Scan for the cell matching the given text and deliver its [X, Y] coordinate at center. 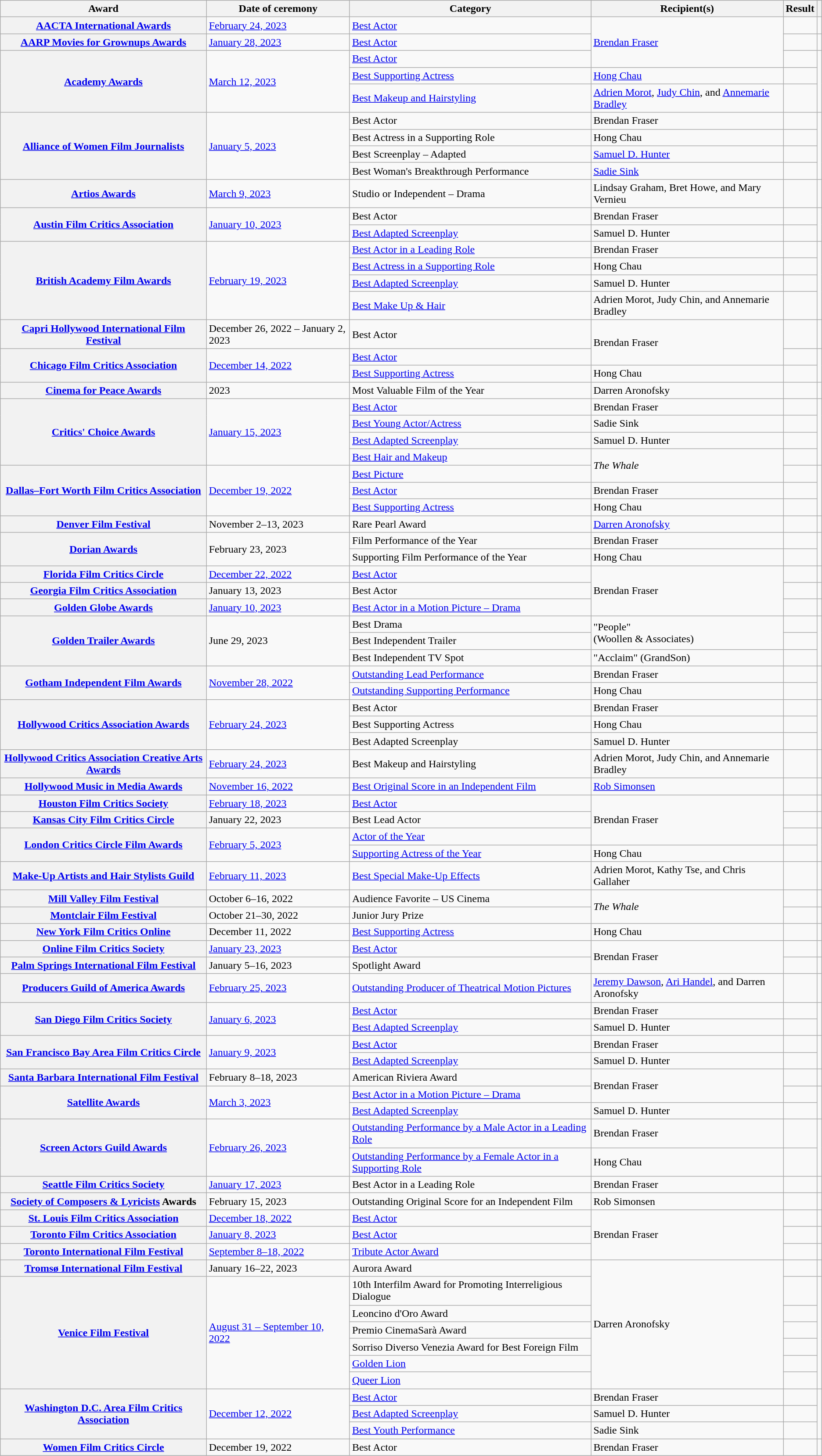
Producers Guild of America Awards [104, 988]
January 23, 2023 [278, 949]
Capri Hollywood International Film Festival [104, 334]
Gotham Independent Film Awards [104, 683]
January 8, 2023 [278, 1235]
January 9, 2023 [278, 1052]
Golden Lion [470, 1363]
February 23, 2023 [278, 549]
Best Screenplay – Adapted [470, 154]
Toronto Film Critics Association [104, 1235]
Rare Pearl Award [470, 524]
"Acclaim" (GrandSon) [687, 658]
Best Make Up & Hair [470, 306]
February 18, 2023 [278, 803]
February 19, 2023 [278, 281]
Society of Composers & Lyricists Awards [104, 1201]
September 8–18, 2022 [278, 1251]
Outstanding Performance by a Female Actor in a Supporting Role [470, 1162]
Spotlight Award [470, 965]
Award [104, 9]
Jeremy Dawson, Ari Handel, and Darren Aronofsky [687, 988]
2023 [278, 390]
June 29, 2023 [278, 641]
Best Independent Trailer [470, 641]
Austin Film Critics Association [104, 224]
January 15, 2023 [278, 432]
Studio or Independent – Drama [470, 193]
Artios Awards [104, 193]
Mill Valley Film Festival [104, 899]
Santa Barbara International Film Festival [104, 1077]
Best Young Actor/Actress [470, 424]
Supporting Film Performance of the Year [470, 557]
January 22, 2023 [278, 820]
Best Woman's Breakthrough Performance [470, 171]
November 16, 2022 [278, 786]
December 14, 2022 [278, 365]
February 8–18, 2023 [278, 1077]
February 11, 2023 [278, 876]
March 3, 2023 [278, 1103]
AARP Movies for Grownups Awards [104, 42]
Dallas–Fort Worth Film Critics Association [104, 490]
Recipient(s) [687, 9]
Leoncino d'Oro Award [470, 1313]
Best Youth Performance [470, 1431]
March 12, 2023 [278, 82]
Academy Awards [104, 82]
St. Louis Film Critics Association [104, 1218]
Women Film Critics Circle [104, 1447]
January 28, 2023 [278, 42]
Best Independent TV Spot [470, 658]
February 15, 2023 [278, 1201]
Hollywood Critics Association Awards [104, 724]
Make-Up Artists and Hair Stylists Guild [104, 876]
March 9, 2023 [278, 193]
Dorian Awards [104, 549]
Houston Film Critics Society [104, 803]
February 5, 2023 [278, 845]
San Diego Film Critics Society [104, 1019]
Alliance of Women Film Journalists [104, 146]
San Francisco Bay Area Film Critics Circle [104, 1052]
Chicago Film Critics Association [104, 365]
British Academy Film Awards [104, 281]
November 28, 2022 [278, 683]
December 12, 2022 [278, 1414]
Seattle Film Critics Society [104, 1185]
Tribute Actor Award [470, 1251]
Golden Trailer Awards [104, 641]
Palm Springs International Film Festival [104, 965]
Critics' Choice Awards [104, 432]
Audience Favorite – US Cinema [470, 899]
Best Lead Actor [470, 820]
January 5, 2023 [278, 146]
"People" (Woollen & Associates) [687, 633]
Screen Actors Guild Awards [104, 1148]
Outstanding Producer of Theatrical Motion Pictures [470, 988]
Hollywood Critics Association Creative Arts Awards [104, 764]
Result [800, 9]
Montclair Film Festival [104, 915]
AACTA International Awards [104, 25]
Lindsay Graham, Bret Howe, and Mary Vernieu [687, 193]
Hollywood Music in Media Awards [104, 786]
Most Valuable Film of the Year [470, 390]
Toronto International Film Festival [104, 1251]
Kansas City Film Critics Circle [104, 820]
Cinema for Peace Awards [104, 390]
October 6–16, 2022 [278, 899]
Junior Jury Prize [470, 915]
January 6, 2023 [278, 1019]
January 17, 2023 [278, 1185]
November 2–13, 2023 [278, 524]
December 11, 2022 [278, 932]
Denver Film Festival [104, 524]
August 31 – September 10, 2022 [278, 1333]
Outstanding Supporting Performance [470, 691]
Category [470, 9]
January 16–22, 2023 [278, 1268]
Date of ceremony [278, 9]
Supporting Actress of the Year [470, 853]
Washington D.C. Area Film Critics Association [104, 1414]
American Riviera Award [470, 1077]
December 26, 2022 – January 2, 2023 [278, 334]
10th Interfilm Award for Promoting Interreligious Dialogue [470, 1291]
Georgia Film Critics Association [104, 591]
Outstanding Original Score for an Independent Film [470, 1201]
Satellite Awards [104, 1103]
February 25, 2023 [278, 988]
London Critics Circle Film Awards [104, 845]
New York Film Critics Online [104, 932]
Film Performance of the Year [470, 541]
January 13, 2023 [278, 591]
Queer Lion [470, 1380]
Aurora Award [470, 1268]
February 26, 2023 [278, 1148]
December 22, 2022 [278, 574]
Premio CinemaSarà Award [470, 1330]
Outstanding Lead Performance [470, 674]
Best Original Score in an Independent Film [470, 786]
Tromsø International Film Festival [104, 1268]
December 18, 2022 [278, 1218]
Online Film Critics Society [104, 949]
Best Picture [470, 474]
Actor of the Year [470, 837]
Adrien Morot, Kathy Tse, and Chris Gallaher [687, 876]
Outstanding Performance by a Male Actor in a Leading Role [470, 1133]
Florida Film Critics Circle [104, 574]
Best Special Make-Up Effects [470, 876]
Sorriso Diverso Venezia Award for Best Foreign Film [470, 1347]
October 21–30, 2022 [278, 915]
Best Hair and Makeup [470, 457]
Venice Film Festival [104, 1333]
Best Drama [470, 624]
January 5–16, 2023 [278, 965]
Golden Globe Awards [104, 608]
